Output the [x, y] coordinate of the center of the cell containing the given text.  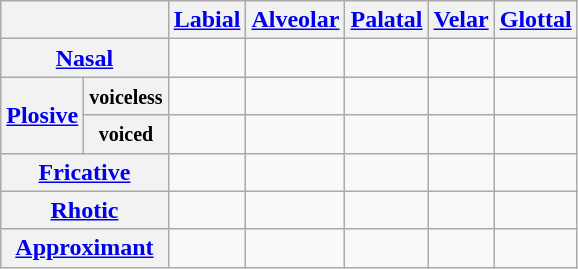
Fricative [84, 172]
Plosive [42, 115]
voiceless [126, 96]
Rhotic [84, 210]
Approximant [84, 248]
Nasal [84, 58]
Labial [207, 20]
Glottal [536, 20]
Velar [461, 20]
Alveolar [296, 20]
voiced [126, 134]
Palatal [386, 20]
